Capture the cell that displays the provided text and extract its [X, Y] central coordinate. 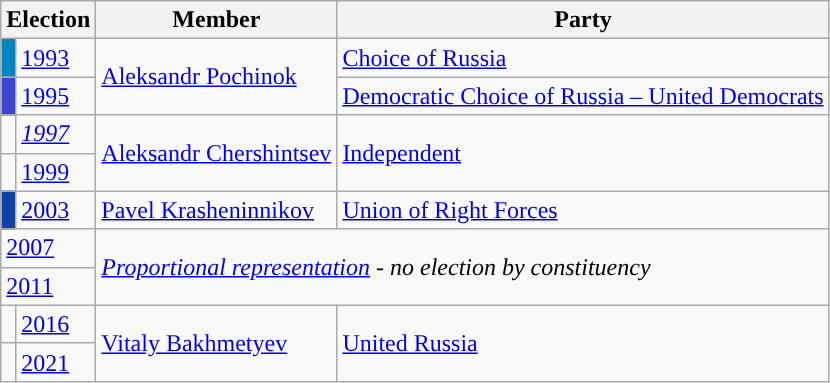
2016 [56, 324]
Proportional representation - no election by constituency [462, 267]
Member [216, 20]
1995 [56, 96]
1997 [56, 134]
Party [583, 20]
2007 [48, 248]
2003 [56, 210]
1999 [56, 172]
Aleksandr Chershintsev [216, 153]
Union of Right Forces [583, 210]
Election [48, 20]
Independent [583, 153]
United Russia [583, 343]
1993 [56, 58]
Pavel Krasheninnikov [216, 210]
Aleksandr Pochinok [216, 77]
2021 [56, 362]
Choice of Russia [583, 58]
2011 [48, 286]
Democratic Choice of Russia – United Democrats [583, 96]
Vitaly Bakhmetyev [216, 343]
